Scan for the cell matching the given text and deliver its [x, y] coordinate at center. 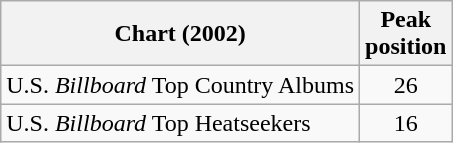
U.S. Billboard Top Heatseekers [180, 123]
Peakposition [406, 34]
16 [406, 123]
26 [406, 85]
Chart (2002) [180, 34]
U.S. Billboard Top Country Albums [180, 85]
